Search for the cell housing the specified text and yield its (x, y) center coordinate. 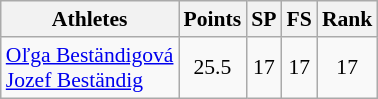
25.5 (213, 68)
Oľga BeständigováJozef Beständig (90, 68)
Points (213, 19)
SP (264, 19)
Rank (348, 19)
Athletes (90, 19)
FS (300, 19)
